For the text-containing cell, return its midpoint in [X, Y] coordinate format. 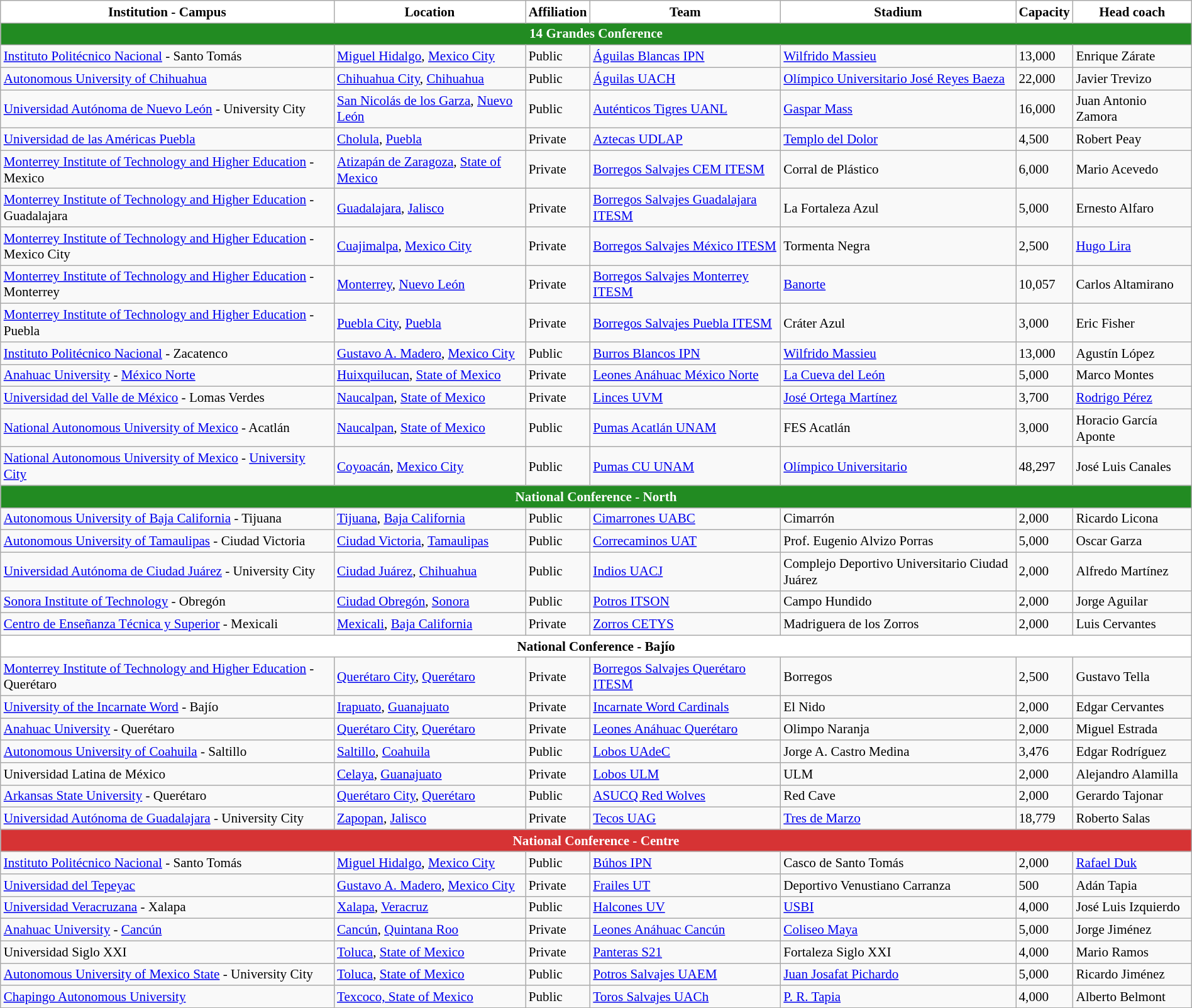
Tecos UAG [685, 819]
Gaspar Mass [898, 109]
Arkansas State University - Querétaro [167, 796]
Anahuac University - México Norte [167, 375]
Universidad Autónoma de Guadalajara - University City [167, 819]
Irapuato, Guanajuato [430, 707]
Xalapa, Veracruz [430, 907]
48,297 [1045, 467]
ASUCQ Red Wolves [685, 796]
3,700 [1045, 397]
Olímpico Universitario José Reyes Baeza [898, 78]
Casco de Santo Tomás [898, 863]
Tormenta Negra [898, 246]
Ricardo Licona [1132, 518]
Stadium [898, 11]
National Conference - Bajío [596, 646]
Chapingo Autonomous University [167, 996]
Luis Cervantes [1132, 624]
Prof. Eugenio Alvizo Porras [898, 541]
18,779 [1045, 819]
22,000 [1045, 78]
3,476 [1045, 751]
Edgar Cervantes [1132, 707]
Banorte [898, 284]
Ciudad Obregón, Sonora [430, 601]
Texcoco, State of Mexico [430, 996]
Marco Montes [1132, 375]
FES Acatlán [898, 428]
Tres de Marzo [898, 819]
Corral de Plástico [898, 170]
Linces UVM [685, 397]
Búhos IPN [685, 863]
San Nicolás de los Garza, Nuevo León [430, 109]
Autonomous University of Baja California - Tijuana [167, 518]
Jorge Jiménez [1132, 929]
Mexicali, Baja California [430, 624]
Universidad Siglo XXI [167, 952]
Monterrey Institute of Technology and Higher Education - Mexico City [167, 246]
Guadalajara, Jalisco [430, 208]
Location [430, 11]
Oscar Garza [1132, 541]
Complejo Deportivo Universitario Ciudad Juárez [898, 571]
El Nido [898, 707]
Edgar Rodríguez [1132, 751]
Alejandro Alamilla [1132, 773]
Correcaminos UAT [685, 541]
Affiliation [558, 11]
Universidad Autónoma de Ciudad Juárez - University City [167, 571]
Olímpico Universitario [898, 467]
Borregos Salvajes Guadalajara ITESM [685, 208]
4,500 [1045, 140]
Tijuana, Baja California [430, 518]
La Fortaleza Azul [898, 208]
Horacio García Aponte [1132, 428]
Cimarrón [898, 518]
Javier Trevizo [1132, 78]
Gustavo Tella [1132, 677]
Anahuac University - Cancún [167, 929]
Coyoacán, Mexico City [430, 467]
Lobos UAdeC [685, 751]
Universidad de las Américas Puebla [167, 140]
Mario Ramos [1132, 952]
Rafael Duk [1132, 863]
Monterrey Institute of Technology and Higher Education - Mexico [167, 170]
Cuajimalpa, Mexico City [430, 246]
La Cueva del León [898, 375]
University of the Incarnate Word - Bajío [167, 707]
Leones Anáhuac Cancún [685, 929]
Celaya, Guanajuato [430, 773]
Águilas UACH [685, 78]
Alberto Belmont [1132, 996]
Potros ITSON [685, 601]
10,057 [1045, 284]
Monterrey Institute of Technology and Higher Education - Querétaro [167, 677]
Águilas Blancas IPN [685, 57]
Autonomous University of Tamaulipas - Ciudad Victoria [167, 541]
Ricardo Jiménez [1132, 975]
Juan Josafat Pichardo [898, 975]
Puebla City, Puebla [430, 323]
Saltillo, Coahuila [430, 751]
National Conference - North [596, 497]
Head coach [1132, 11]
Templo del Dolor [898, 140]
Zapopan, Jalisco [430, 819]
Autonomous University of Mexico State - University City [167, 975]
Madriguera de los Zorros [898, 624]
José Luis Izquierdo [1132, 907]
USBI [898, 907]
National Autonomous University of Mexico - University City [167, 467]
Gerardo Tajonar [1132, 796]
Huixquilucan, State of Mexico [430, 375]
Autonomous University of Chihuahua [167, 78]
Panteras S21 [685, 952]
Sonora Institute of Technology - Obregón [167, 601]
Borregos Salvajes Monterrey ITESM [685, 284]
Cráter Azul [898, 323]
Anahuac University - Querétaro [167, 729]
Roberto Salas [1132, 819]
Instituto Politécnico Nacional - Zacatenco [167, 353]
Potros Salvajes UAEM [685, 975]
16,000 [1045, 109]
Monterrey Institute of Technology and Higher Education - Puebla [167, 323]
Burros Blancos IPN [685, 353]
Universidad del Valle de México - Lomas Verdes [167, 397]
Aztecas UDLAP [685, 140]
Capacity [1045, 11]
Borregos Salvajes Querétaro ITESM [685, 677]
José Luis Canales [1132, 467]
Cancún, Quintana Roo [430, 929]
Eric Fisher [1132, 323]
Universidad Veracruzana - Xalapa [167, 907]
Adán Tapia [1132, 885]
Leones Anáhuac Querétaro [685, 729]
P. R. Tapia [898, 996]
Institution - Campus [167, 11]
Frailes UT [685, 885]
Auténticos Tigres UANL [685, 109]
Campo Hundido [898, 601]
ULM [898, 773]
Jorge Aguilar [1132, 601]
Team [685, 11]
Universidad Autónoma de Nuevo León - University City [167, 109]
Atizapán de Zaragoza, State of Mexico [430, 170]
Lobos ULM [685, 773]
Fortaleza Siglo XXI [898, 952]
Toros Salvajes UACh [685, 996]
Autonomous University of Coahuila - Saltillo [167, 751]
Cimarrones UABC [685, 518]
Jorge A. Castro Medina [898, 751]
Miguel Estrada [1132, 729]
Universidad del Tepeyac [167, 885]
National Conference - Centre [596, 840]
Borregos [898, 677]
14 Grandes Conference [596, 34]
Indios UACJ [685, 571]
Halcones UV [685, 907]
Borregos Salvajes Puebla ITESM [685, 323]
Carlos Altamirano [1132, 284]
Cholula, Puebla [430, 140]
Rodrigo Pérez [1132, 397]
National Autonomous University of Mexico - Acatlán [167, 428]
Deportivo Venustiano Carranza [898, 885]
Monterrey, Nuevo León [430, 284]
Olimpo Naranja [898, 729]
Mario Acevedo [1132, 170]
Pumas Acatlán UNAM [685, 428]
Coliseo Maya [898, 929]
Hugo Lira [1132, 246]
Universidad Latina de México [167, 773]
Agustín López [1132, 353]
Alfredo Martínez [1132, 571]
Incarnate Word Cardinals [685, 707]
Leones Anáhuac México Norte [685, 375]
Ciudad Victoria, Tamaulipas [430, 541]
Juan Antonio Zamora [1132, 109]
Centro de Enseñanza Técnica y Superior - Mexicali [167, 624]
Borregos Salvajes CEM ITESM [685, 170]
Zorros CETYS [685, 624]
Ciudad Juárez, Chihuahua [430, 571]
Pumas CU UNAM [685, 467]
Enrique Zárate [1132, 57]
Monterrey Institute of Technology and Higher Education - Monterrey [167, 284]
500 [1045, 885]
6,000 [1045, 170]
José Ortega Martínez [898, 397]
Chihuahua City, Chihuahua [430, 78]
Robert Peay [1132, 140]
Red Cave [898, 796]
Ernesto Alfaro [1132, 208]
Monterrey Institute of Technology and Higher Education - Guadalajara [167, 208]
Borregos Salvajes México ITESM [685, 246]
